Search for the cell housing the specified text and yield its (X, Y) center coordinate. 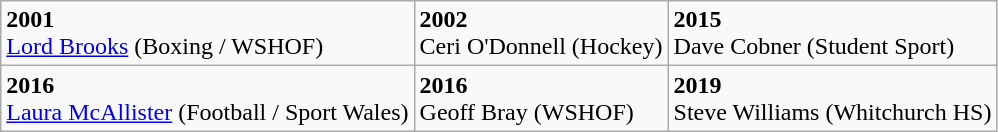
2015Dave Cobner (Student Sport) (832, 34)
2016Geoff Bray (WSHOF) (541, 98)
2002Ceri O'Donnell (Hockey) (541, 34)
2019Steve Williams (Whitchurch HS) (832, 98)
2016Laura McAllister (Football / Sport Wales) (208, 98)
2001Lord Brooks (Boxing / WSHOF) (208, 34)
